Output the (x, y) coordinate of the center of the cell containing the given text.  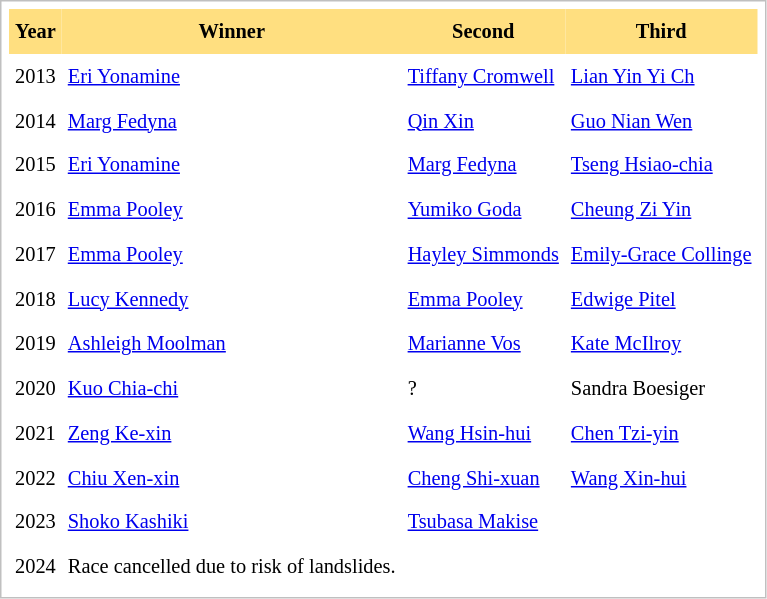
2013 (36, 76)
Ashleigh Moolman (232, 344)
Third (662, 32)
Kate McIlroy (662, 344)
Cheung Zi Yin (662, 210)
Qin Xin (484, 120)
Zeng Ke-xin (232, 434)
Tsubasa Makise (484, 522)
Chen Tzi-yin (662, 434)
Year (36, 32)
2016 (36, 210)
Yumiko Goda (484, 210)
Second (484, 32)
Lian Yin Yi Ch (662, 76)
2021 (36, 434)
2017 (36, 254)
Race cancelled due to risk of landslides. (232, 566)
Kuo Chia-chi (232, 388)
Emily-Grace Collinge (662, 254)
? (484, 388)
Hayley Simmonds (484, 254)
Winner (232, 32)
2015 (36, 166)
Shoko Kashiki (232, 522)
2019 (36, 344)
Wang Xin-hui (662, 478)
Lucy Kennedy (232, 300)
2023 (36, 522)
2020 (36, 388)
Chiu Xen-xin (232, 478)
2018 (36, 300)
2024 (36, 566)
Cheng Shi-xuan (484, 478)
Tseng Hsiao-chia (662, 166)
Tiffany Cromwell (484, 76)
2022 (36, 478)
Marianne Vos (484, 344)
Wang Hsin-hui (484, 434)
Sandra Boesiger (662, 388)
Edwige Pitel (662, 300)
2014 (36, 120)
Guo Nian Wen (662, 120)
